Scan for the cell matching the given text and deliver its [X, Y] coordinate at center. 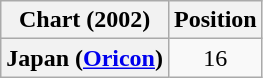
Japan (Oricon) [85, 58]
16 [215, 58]
Chart (2002) [85, 20]
Position [215, 20]
